For the text-containing cell, return its midpoint in (x, y) coordinate format. 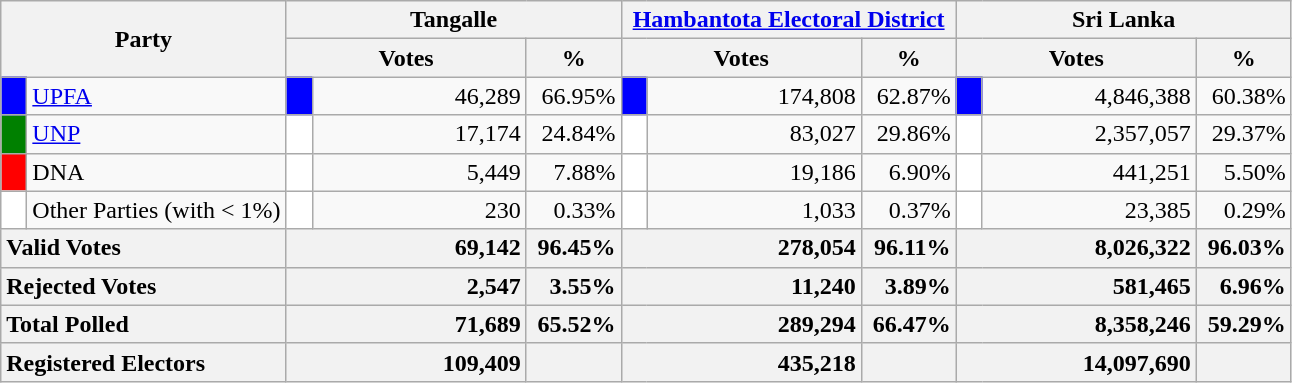
96.11% (908, 248)
62.87% (908, 96)
Total Polled (144, 324)
441,251 (1089, 172)
96.45% (574, 248)
8,026,322 (1076, 248)
2,547 (406, 286)
96.03% (1244, 248)
7.88% (574, 172)
8,358,246 (1076, 324)
2,357,057 (1089, 134)
0.33% (574, 210)
581,465 (1076, 286)
DNA (156, 172)
3.55% (574, 286)
Party (144, 39)
14,097,690 (1076, 362)
435,218 (741, 362)
66.95% (574, 96)
19,186 (754, 172)
29.86% (908, 134)
4,846,388 (1089, 96)
174,808 (754, 96)
UPFA (156, 96)
66.47% (908, 324)
11,240 (741, 286)
6.90% (908, 172)
5.50% (1244, 172)
278,054 (741, 248)
109,409 (406, 362)
5,449 (419, 172)
Rejected Votes (144, 286)
UNP (156, 134)
59.29% (1244, 324)
0.29% (1244, 210)
1,033 (754, 210)
0.37% (908, 210)
Sri Lanka (1124, 20)
230 (419, 210)
Other Parties (with < 1%) (156, 210)
3.89% (908, 286)
83,027 (754, 134)
69,142 (406, 248)
29.37% (1244, 134)
Registered Electors (144, 362)
Tangalle (454, 20)
Hambantota Electoral District (788, 20)
17,174 (419, 134)
60.38% (1244, 96)
24.84% (574, 134)
71,689 (406, 324)
23,385 (1089, 210)
Valid Votes (144, 248)
65.52% (574, 324)
289,294 (741, 324)
46,289 (419, 96)
6.96% (1244, 286)
